Search for the cell housing the specified text and yield its [x, y] center coordinate. 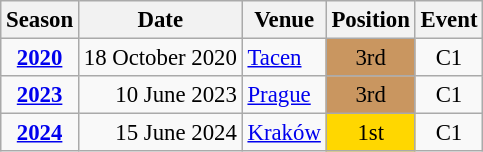
Prague [284, 95]
18 October 2020 [160, 58]
2023 [40, 95]
10 June 2023 [160, 95]
Tacen [284, 58]
Venue [284, 20]
2020 [40, 58]
Event [449, 20]
1st [370, 133]
2024 [40, 133]
Position [370, 20]
Kraków [284, 133]
15 June 2024 [160, 133]
Season [40, 20]
Date [160, 20]
